Provide the (x, y) coordinate of the cell's center where the given text is located.  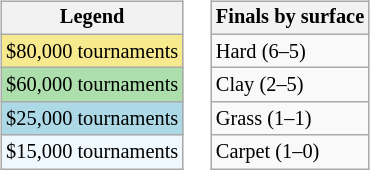
Hard (6–5) (290, 51)
Grass (1–1) (290, 119)
$25,000 tournaments (92, 119)
$15,000 tournaments (92, 152)
Carpet (1–0) (290, 152)
Clay (2–5) (290, 85)
Finals by surface (290, 18)
$80,000 tournaments (92, 51)
Legend (92, 18)
$60,000 tournaments (92, 85)
